Identify which cell holds the provided text, then report its [x, y] central coordinate. 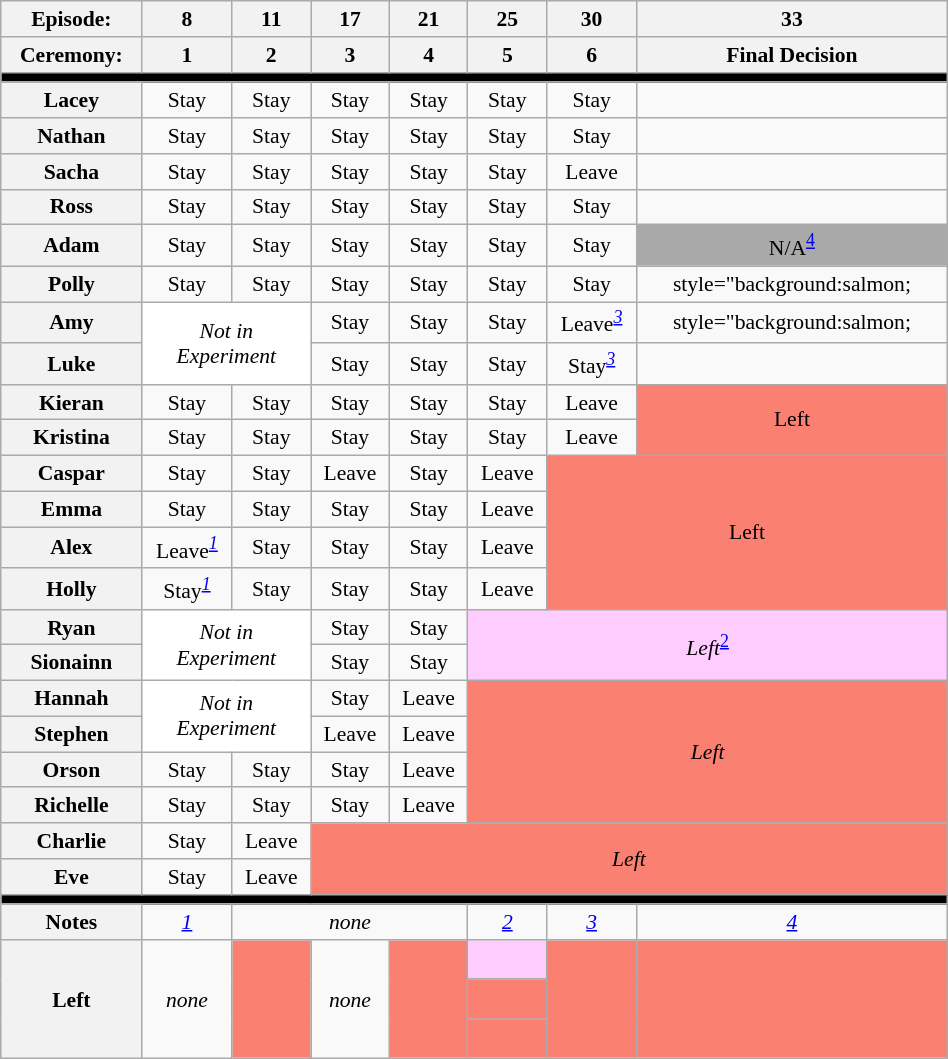
30 [592, 19]
Charlie [72, 841]
Stay3 [592, 364]
Emma [72, 509]
Kieran [72, 403]
Lacey [72, 101]
Ross [72, 207]
Hannah [72, 699]
Left2 [708, 646]
Nathan [72, 136]
21 [428, 19]
11 [272, 19]
Sacha [72, 172]
Kristina [72, 438]
Ryan [72, 628]
25 [508, 19]
Notes [72, 923]
17 [350, 19]
Richelle [72, 806]
Caspar [72, 474]
Ceremony: [72, 55]
Amy [72, 322]
6 [592, 55]
Luke [72, 364]
33 [792, 19]
5 [508, 55]
N/A4 [792, 246]
Leave3 [592, 322]
Stephen [72, 735]
Adam [72, 246]
Eve [72, 877]
Alex [72, 548]
Holly [72, 588]
8 [187, 19]
Sionainn [72, 663]
Final Decision [792, 55]
Stay1 [187, 588]
Orson [72, 770]
Polly [72, 284]
Episode: [72, 19]
Leave1 [187, 548]
